Search for the cell housing the specified text and yield its [X, Y] center coordinate. 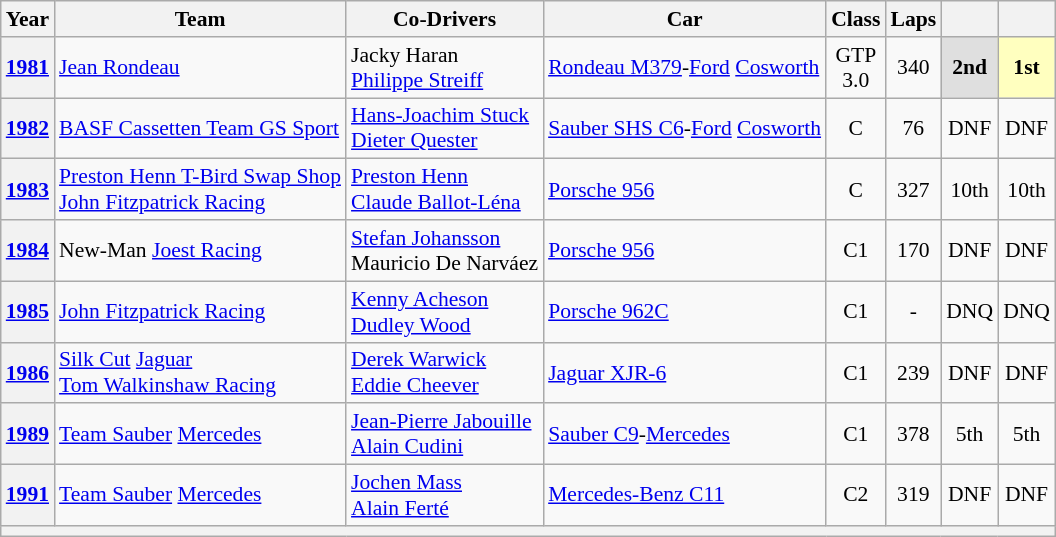
1st [1026, 68]
Preston Henn Claude Ballot-Léna [444, 190]
1986 [28, 372]
Jean-Pierre Jabouille Alain Cudini [444, 434]
Car [684, 19]
Year [28, 19]
327 [913, 190]
Rondeau M379-Ford Cosworth [684, 68]
Preston Henn T-Bird Swap Shop John Fitzpatrick Racing [200, 190]
GTP3.0 [856, 68]
Sauber SHS C6-Ford Cosworth [684, 128]
1984 [28, 250]
1983 [28, 190]
John Fitzpatrick Racing [200, 312]
- [913, 312]
1982 [28, 128]
BASF Cassetten Team GS Sport [200, 128]
New-Man Joest Racing [200, 250]
1991 [28, 496]
Kenny Acheson Dudley Wood [444, 312]
Hans-Joachim Stuck Dieter Quester [444, 128]
170 [913, 250]
319 [913, 496]
Derek Warwick Eddie Cheever [444, 372]
Laps [913, 19]
Stefan Johansson Mauricio De Narváez [444, 250]
1981 [28, 68]
C2 [856, 496]
Jaguar XJR-6 [684, 372]
378 [913, 434]
76 [913, 128]
Jean Rondeau [200, 68]
Class [856, 19]
Porsche 962C [684, 312]
Sauber C9-Mercedes [684, 434]
1989 [28, 434]
Silk Cut Jaguar Tom Walkinshaw Racing [200, 372]
340 [913, 68]
Mercedes-Benz C11 [684, 496]
Jacky Haran Philippe Streiff [444, 68]
Team [200, 19]
239 [913, 372]
Jochen Mass Alain Ferté [444, 496]
Co-Drivers [444, 19]
1985 [28, 312]
2nd [970, 68]
